Scan for the cell matching the given text and deliver its [x, y] coordinate at center. 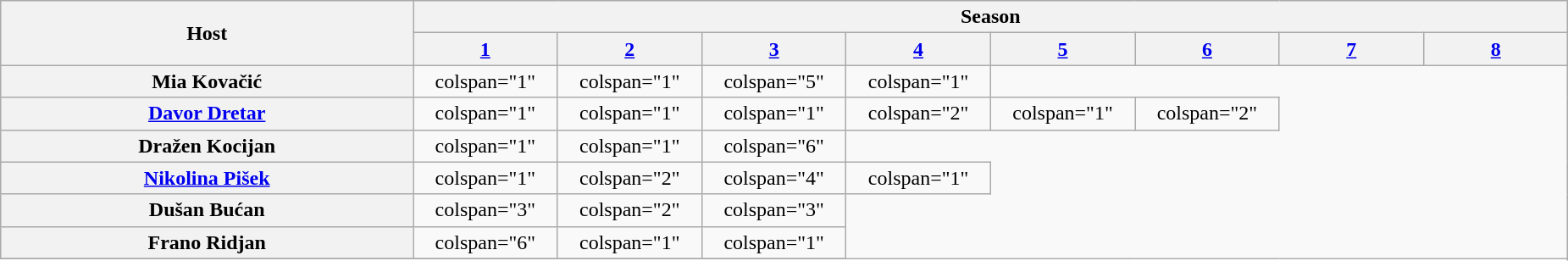
colspan="4" [773, 178]
Dražen Kocijan [207, 146]
Mia Kovačić [207, 81]
1 [485, 49]
7 [1351, 49]
3 [773, 49]
Host [207, 33]
Dušan Bućan [207, 210]
Nikolina Pišek [207, 178]
6 [1207, 49]
5 [1062, 49]
colspan="5" [773, 81]
Frano Ridjan [207, 242]
Season [991, 17]
Davor Dretar [207, 114]
8 [1496, 49]
2 [629, 49]
4 [918, 49]
